Return [X, Y] of the center of cell containing provided text 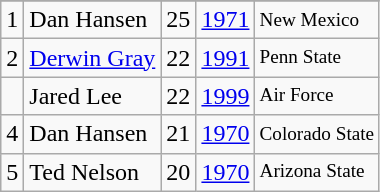
Ted Nelson [92, 172]
4 [12, 134]
1971 [226, 20]
2 [12, 58]
Arizona State [317, 172]
Air Force [317, 96]
21 [178, 134]
Derwin Gray [92, 58]
New Mexico [317, 20]
25 [178, 20]
Penn State [317, 58]
Jared Lee [92, 96]
1 [12, 20]
Colorado State [317, 134]
20 [178, 172]
1999 [226, 96]
5 [12, 172]
1991 [226, 58]
